Detect which cell encompasses the target text, then output its (X, Y) center coordinate. 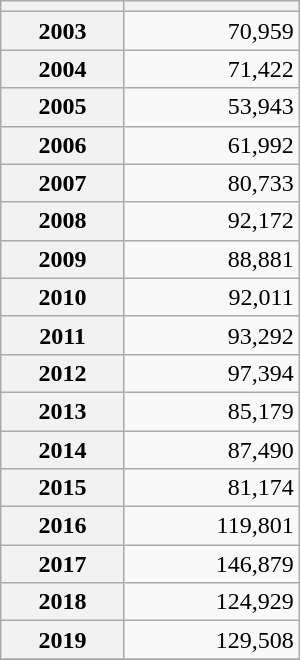
2011 (63, 335)
70,959 (212, 31)
2009 (63, 259)
2017 (63, 564)
2005 (63, 107)
2014 (63, 449)
146,879 (212, 564)
93,292 (212, 335)
61,992 (212, 145)
2013 (63, 411)
129,508 (212, 640)
53,943 (212, 107)
92,011 (212, 297)
80,733 (212, 183)
2018 (63, 602)
2008 (63, 221)
2015 (63, 488)
2010 (63, 297)
92,172 (212, 221)
124,929 (212, 602)
2004 (63, 69)
2003 (63, 31)
87,490 (212, 449)
97,394 (212, 373)
88,881 (212, 259)
2012 (63, 373)
119,801 (212, 526)
2016 (63, 526)
71,422 (212, 69)
2007 (63, 183)
85,179 (212, 411)
2006 (63, 145)
81,174 (212, 488)
2019 (63, 640)
